Capture the cell that displays the provided text and extract its (X, Y) central coordinate. 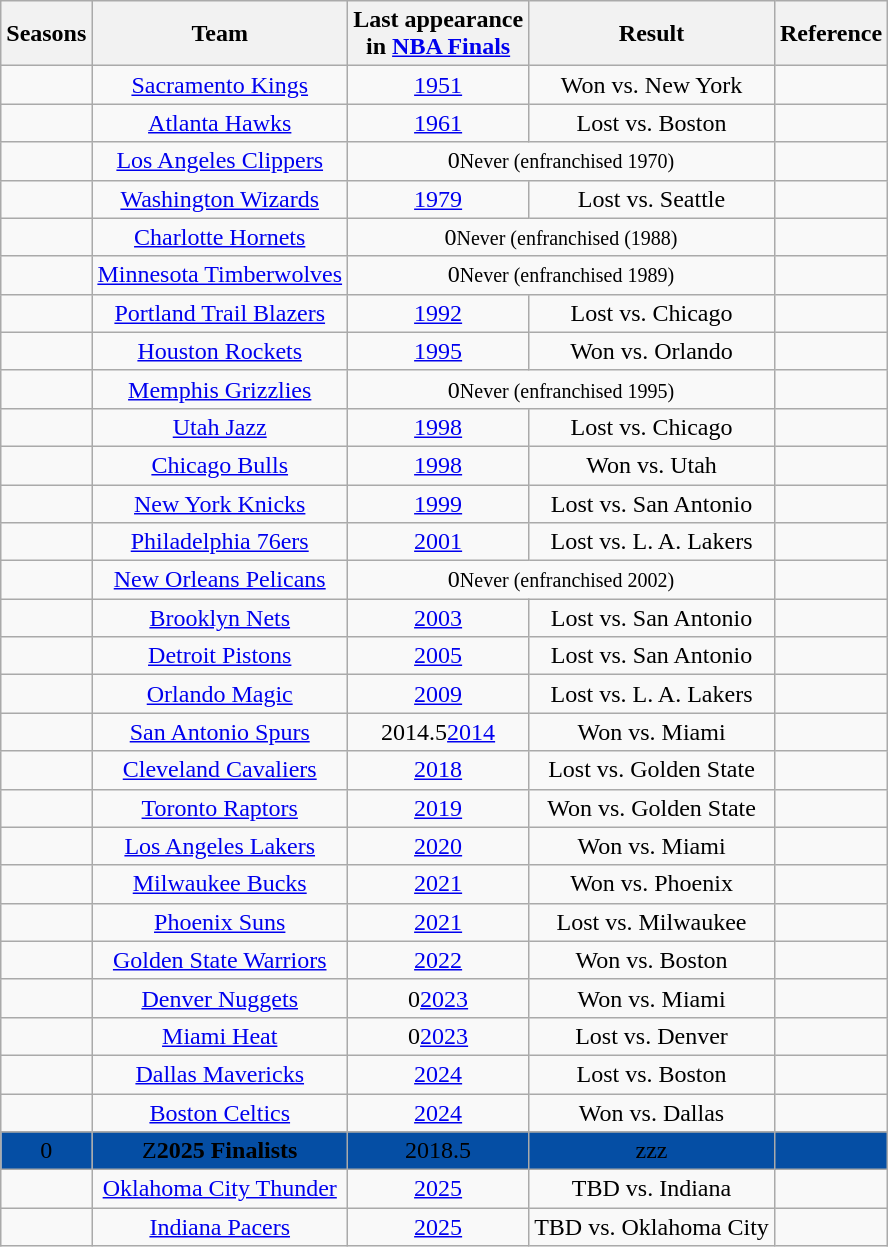
2022 (438, 960)
1961 (438, 123)
Won vs. Orlando (652, 351)
Orlando Magic (220, 694)
Won vs. Golden State (652, 808)
Z2025 Finalists (220, 1151)
Dallas Mavericks (220, 1074)
Phoenix Suns (220, 922)
Utah Jazz (220, 427)
2014.52014 (438, 732)
Lost vs. Seattle (652, 199)
1999 (438, 503)
Atlanta Hawks (220, 123)
Reference (830, 34)
0Never (enfranchised 1989) (562, 275)
Lost vs. Milwaukee (652, 922)
0Never (enfranchised 1970) (562, 161)
1979 (438, 199)
Washington Wizards (220, 199)
Golden State Warriors (220, 960)
Los Angeles Clippers (220, 161)
2003 (438, 618)
Cleveland Cavaliers (220, 770)
New York Knicks (220, 503)
Memphis Grizzlies (220, 389)
TBD vs. Oklahoma City (652, 1227)
2019 (438, 808)
zzz (652, 1151)
0Never (enfranchised 2002) (562, 580)
Milwaukee Bucks (220, 884)
1995 (438, 351)
Seasons (46, 34)
Toronto Raptors (220, 808)
Portland Trail Blazers (220, 313)
Team (220, 34)
2009 (438, 694)
New Orleans Pelicans (220, 580)
Sacramento Kings (220, 85)
Miami Heat (220, 1036)
Won vs. Dallas (652, 1113)
1992 (438, 313)
Won vs. New York (652, 85)
0Never (enfranchised 1995) (562, 389)
2001 (438, 542)
Houston Rockets (220, 351)
Result (652, 34)
Los Angeles Lakers (220, 846)
Denver Nuggets (220, 998)
2018 (438, 770)
Minnesota Timberwolves (220, 275)
2005 (438, 656)
0Never (enfranchised (1988) (562, 237)
0 (46, 1151)
Indiana Pacers (220, 1227)
Lost vs. Denver (652, 1036)
Won vs. Boston (652, 960)
Oklahoma City Thunder (220, 1189)
1951 (438, 85)
San Antonio Spurs (220, 732)
Won vs. Phoenix (652, 884)
Won vs. Utah (652, 465)
Chicago Bulls (220, 465)
2020 (438, 846)
TBD vs. Indiana (652, 1189)
Last appearancein NBA Finals (438, 34)
Boston Celtics (220, 1113)
Lost vs. Golden State (652, 770)
2018.5 (438, 1151)
Philadelphia 76ers (220, 542)
Charlotte Hornets (220, 237)
Detroit Pistons (220, 656)
Brooklyn Nets (220, 618)
